Find where the given text appears and provide that cell's center as (X, Y) coordinate. 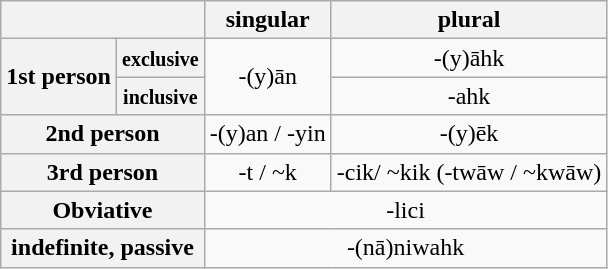
-cik/ ~kik (-twāw / ~kwāw) (469, 172)
inclusive (160, 96)
-(y)āhk (469, 58)
-(nā)niwahk (406, 248)
1st person (59, 77)
-lici (406, 210)
plural (469, 20)
-(y)ān (268, 77)
-ahk (469, 96)
-t / ~k (268, 172)
2nd person (102, 134)
singular (268, 20)
3rd person (102, 172)
indefinite, passive (102, 248)
-(y)ēk (469, 134)
Obviative (102, 210)
exclusive (160, 58)
-(y)an / -yin (268, 134)
